Detect which cell encompasses the target text, then output its (x, y) center coordinate. 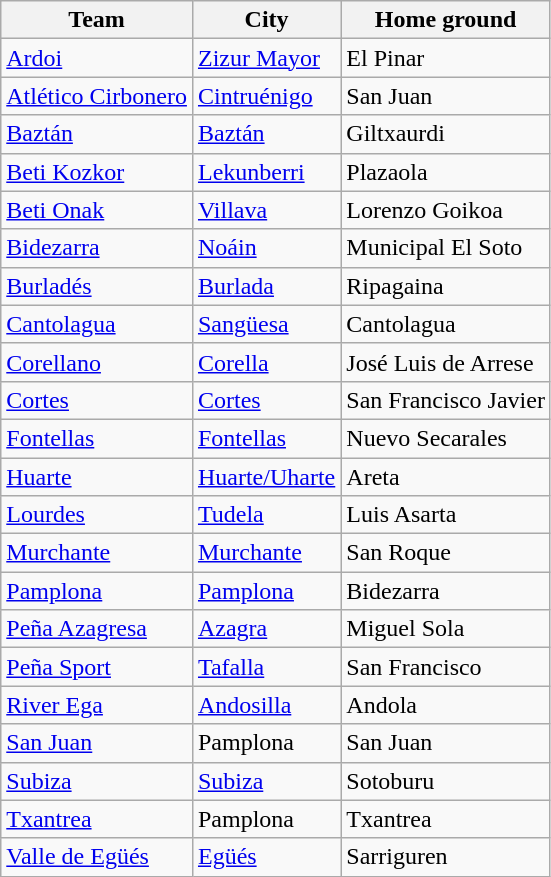
Lourdes (97, 515)
Azagra (266, 629)
San Francisco (446, 667)
Valle de Egüés (97, 857)
Ripagaina (446, 286)
Burlada (266, 286)
Atlético Cirbonero (97, 96)
Tudela (266, 515)
San Roque (446, 553)
City (266, 20)
Team (97, 20)
Villava (266, 210)
Tafalla (266, 667)
River Ega (97, 705)
Corella (266, 362)
Miguel Sola (446, 629)
Huarte (97, 477)
Home ground (446, 20)
San Francisco Javier (446, 400)
Peña Azagresa (97, 629)
Cintruénigo (266, 96)
Andosilla (266, 705)
Lorenzo Goikoa (446, 210)
El Pinar (446, 58)
Beti Onak (97, 210)
Plazaola (446, 172)
Lekunberri (266, 172)
Noáin (266, 248)
Andola (446, 705)
Huarte/Uharte (266, 477)
Peña Sport (97, 667)
Egüés (266, 857)
Corellano (97, 362)
Areta (446, 477)
Sarriguren (446, 857)
Luis Asarta (446, 515)
Beti Kozkor (97, 172)
Sotoburu (446, 781)
Nuevo Secarales (446, 438)
Municipal El Soto (446, 248)
José Luis de Arrese (446, 362)
Ardoi (97, 58)
Zizur Mayor (266, 58)
Sangüesa (266, 324)
Burladés (97, 286)
Giltxaurdi (446, 134)
